Scan for the cell matching the given text and deliver its [X, Y] coordinate at center. 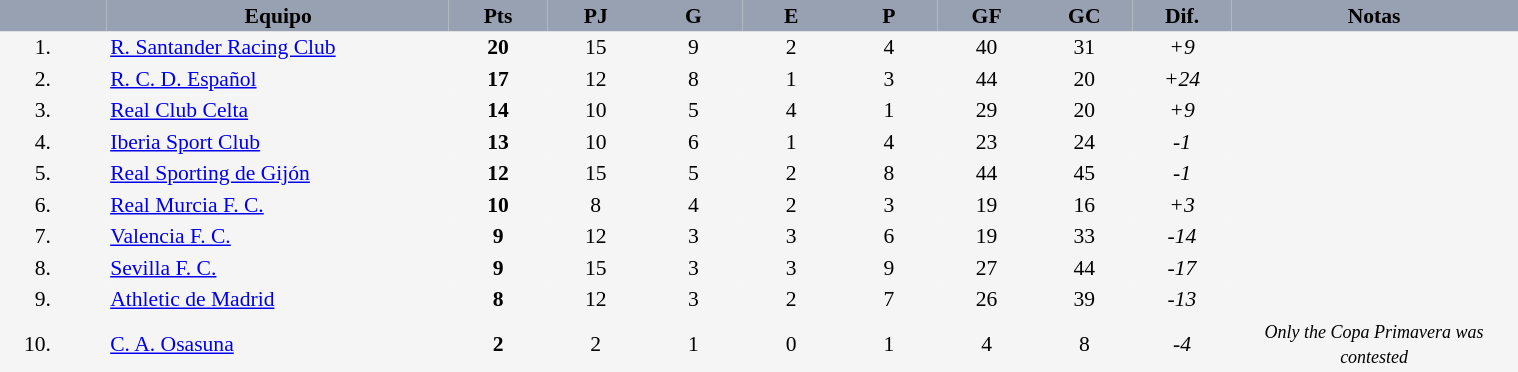
17 [498, 79]
Valencia F. C. [278, 236]
0 [791, 344]
Sevilla F. C. [278, 268]
4. [28, 142]
31 [1084, 48]
39 [1084, 300]
R. C. D. Español [278, 79]
Notas [1374, 16]
2. [28, 79]
G [694, 16]
-17 [1182, 268]
Pts [498, 16]
29 [987, 110]
45 [1084, 174]
-13 [1182, 300]
27 [987, 268]
R. Santander Racing Club [278, 48]
33 [1084, 236]
6. [28, 205]
26 [987, 300]
Real Sporting de Gijón [278, 174]
24 [1084, 142]
Athletic de Madrid [278, 300]
Real Murcia F. C. [278, 205]
-14 [1182, 236]
Only the Copa Primavera was contested [1374, 344]
+24 [1182, 79]
PJ [596, 16]
9. [28, 300]
-4 [1182, 344]
Equipo [278, 16]
GC [1084, 16]
13 [498, 142]
P [889, 16]
C. A. Osasuna [278, 344]
Real Club Celta [278, 110]
40 [987, 48]
E [791, 16]
3. [28, 110]
1. [28, 48]
5. [28, 174]
7. [28, 236]
14 [498, 110]
+3 [1182, 205]
8. [28, 268]
23 [987, 142]
Iberia Sport Club [278, 142]
GF [987, 16]
7 [889, 300]
Dif. [1182, 16]
10. [28, 344]
16 [1084, 205]
